Return the [X, Y] coordinate for the center point of the cell that contains the specified text.  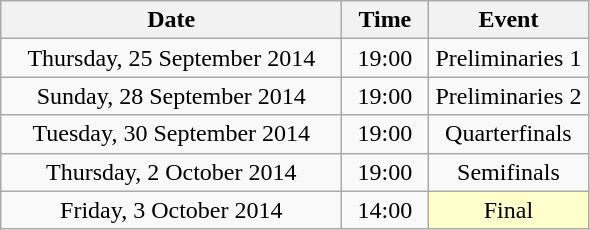
Tuesday, 30 September 2014 [172, 134]
Final [508, 210]
Thursday, 25 September 2014 [172, 58]
14:00 [385, 210]
Event [508, 20]
Thursday, 2 October 2014 [172, 172]
Semifinals [508, 172]
Preliminaries 1 [508, 58]
Preliminaries 2 [508, 96]
Quarterfinals [508, 134]
Friday, 3 October 2014 [172, 210]
Time [385, 20]
Date [172, 20]
Sunday, 28 September 2014 [172, 96]
